Return the [x, y] coordinate for the center point of the cell that contains the specified text.  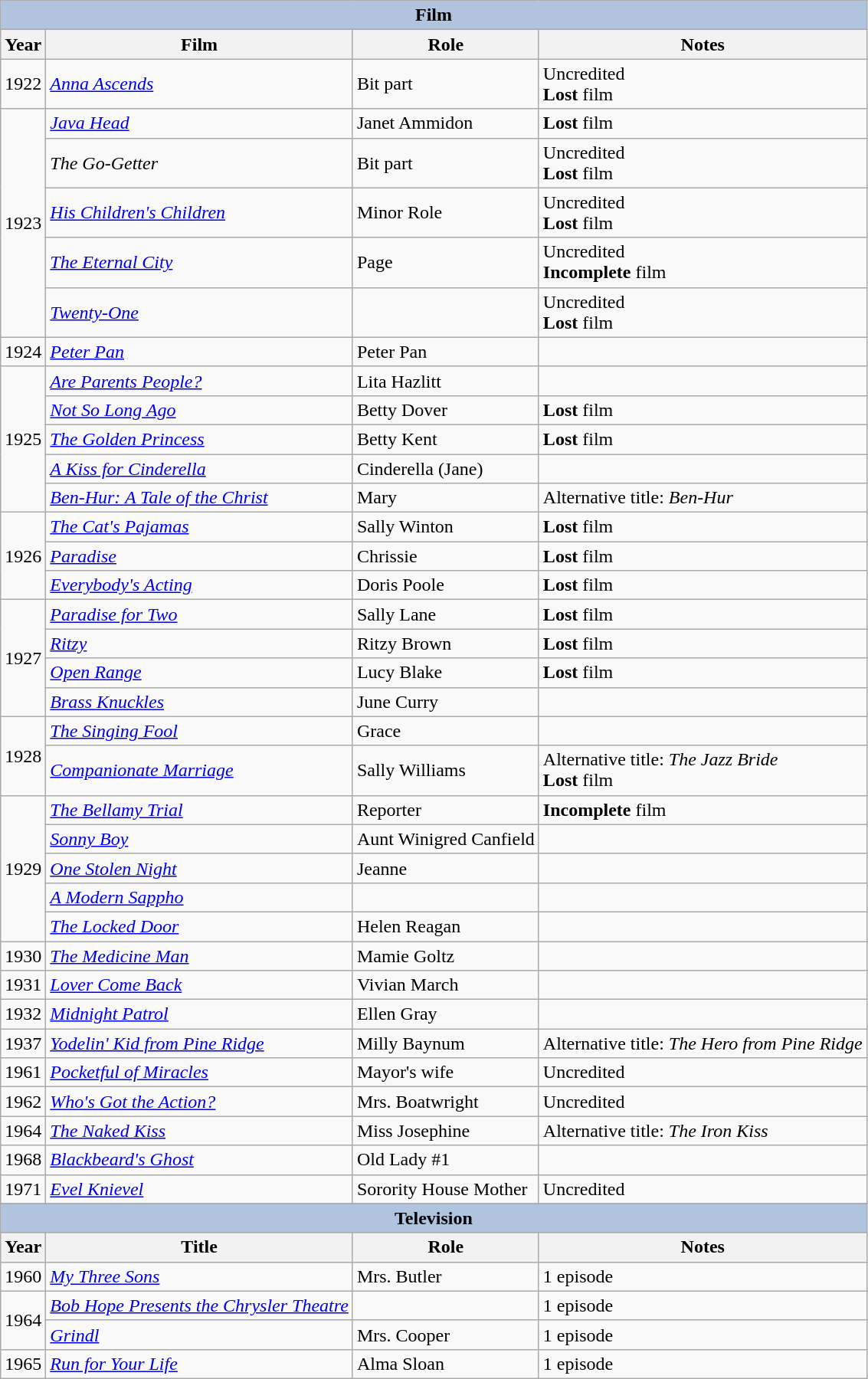
1931 [23, 985]
Cinderella (Jane) [446, 468]
1926 [23, 556]
A Kiss for Cinderella [199, 468]
Jeanne [446, 868]
The Naked Kiss [199, 1131]
Grindl [199, 1335]
Janet Ammidon [446, 123]
1937 [23, 1043]
Who's Got the Action? [199, 1102]
The Go-Getter [199, 162]
Sorority House Mother [446, 1189]
Old Lady #1 [446, 1160]
The Eternal City [199, 262]
1922 [23, 84]
Ritzy [199, 644]
June Curry [446, 702]
Everybody's Acting [199, 585]
Companionate Marriage [199, 771]
Alternative title: Ben-Hur [703, 498]
Anna Ascends [199, 84]
Betty Dover [446, 410]
Lover Come Back [199, 985]
The Cat's Pajamas [199, 527]
Television [434, 1218]
The Golden Princess [199, 439]
Mrs. Boatwright [446, 1102]
Mayor's wife [446, 1073]
Doris Poole [446, 585]
Alternative title: The Jazz Bride Lost film [703, 771]
Not So Long Ago [199, 410]
Reporter [446, 810]
Mamie Goltz [446, 955]
Brass Knuckles [199, 702]
1961 [23, 1073]
Twenty-One [199, 313]
Ben-Hur: A Tale of the Christ [199, 498]
1928 [23, 755]
The Bellamy Trial [199, 810]
1965 [23, 1364]
1962 [23, 1102]
Sally Williams [446, 771]
1971 [23, 1189]
1924 [23, 352]
Sonny Boy [199, 839]
Grace [446, 731]
Yodelin' Kid from Pine Ridge [199, 1043]
Mary [446, 498]
Ritzy Brown [446, 644]
The Locked Door [199, 926]
Title [199, 1247]
Midnight Patrol [199, 1014]
Miss Josephine [446, 1131]
1925 [23, 439]
Run for Your Life [199, 1364]
One Stolen Night [199, 868]
Alma Sloan [446, 1364]
Evel Knievel [199, 1189]
The Medicine Man [199, 955]
Mrs. Cooper [446, 1335]
The Singing Fool [199, 731]
Minor Role [446, 213]
Are Parents People? [199, 381]
Bob Hope Presents the Chrysler Theatre [199, 1305]
Pocketful of Miracles [199, 1073]
1927 [23, 658]
1929 [23, 868]
1930 [23, 955]
Java Head [199, 123]
1960 [23, 1276]
Aunt Winigred Canfield [446, 839]
Lita Hazlitt [446, 381]
1932 [23, 1014]
Helen Reagan [446, 926]
Milly Baynum [446, 1043]
1968 [23, 1160]
My Three Sons [199, 1276]
Alternative title: The Iron Kiss [703, 1131]
Incomplete film [703, 810]
Lucy Blake [446, 673]
Uncredited Incomplete film [703, 262]
Vivian March [446, 985]
Paradise for Two [199, 614]
1923 [23, 223]
Sally Lane [446, 614]
Betty Kent [446, 439]
Page [446, 262]
Blackbeard's Ghost [199, 1160]
Sally Winton [446, 527]
Paradise [199, 556]
Alternative title: The Hero from Pine Ridge [703, 1043]
Mrs. Butler [446, 1276]
A Modern Sappho [199, 897]
Chrissie [446, 556]
Ellen Gray [446, 1014]
His Children's Children [199, 213]
Open Range [199, 673]
